Search for the cell housing the specified text and yield its (x, y) center coordinate. 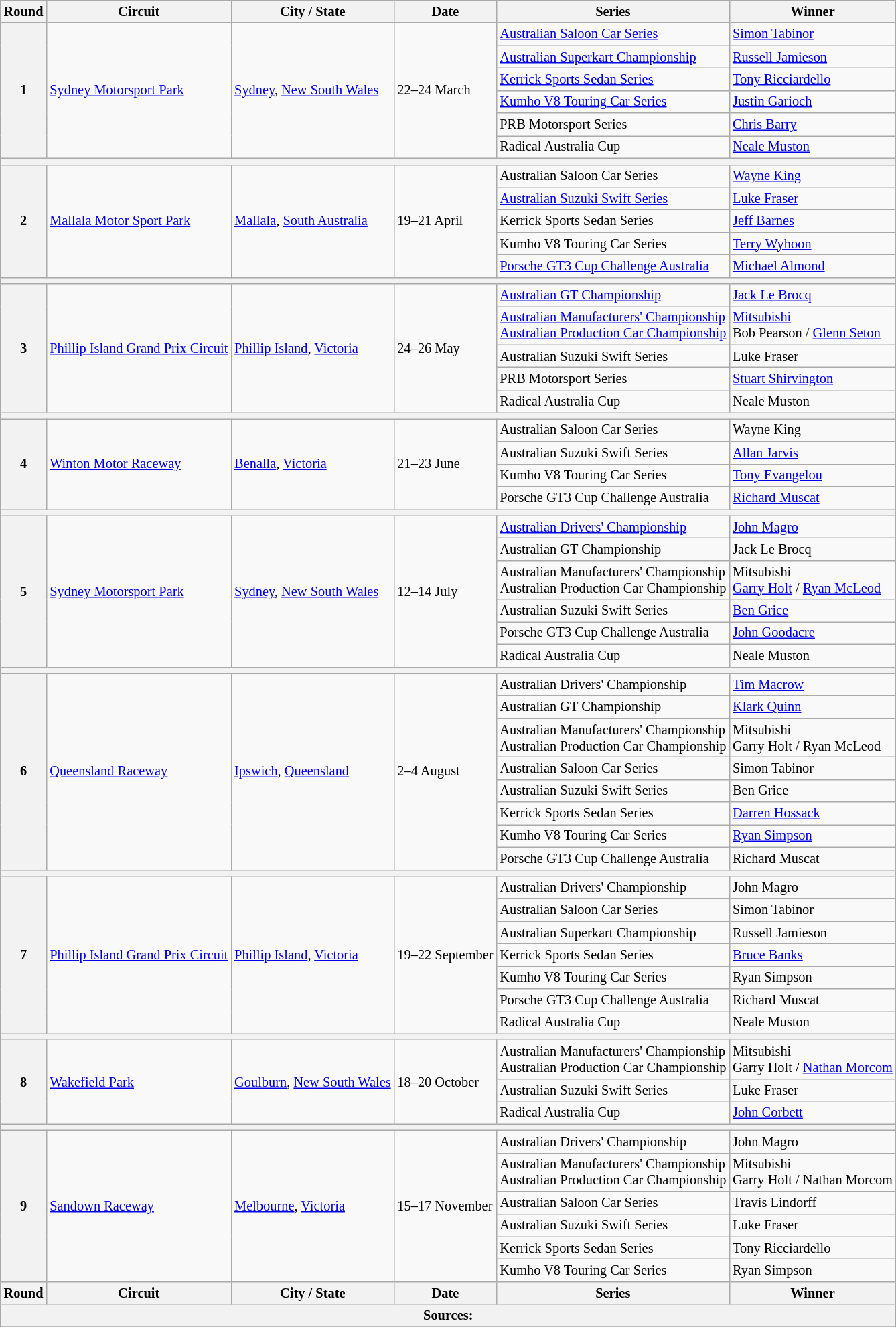
8 (24, 1082)
24–26 May (445, 348)
Klark Quinn (813, 707)
Melbourne, Victoria (312, 1206)
Allan Jarvis (813, 453)
Mallala, South Australia (312, 221)
2–4 August (445, 771)
Terry Wyhoon (813, 244)
7 (24, 955)
Michael Almond (813, 266)
Jeff Barnes (813, 221)
John Corbett (813, 1113)
2 (24, 221)
Goulburn, New South Wales (312, 1082)
Winton Motor Raceway (139, 463)
Travis Lindorff (813, 1202)
Darren Hossack (813, 813)
Chris Barry (813, 125)
Stuart Shirvington (813, 378)
5 (24, 591)
6 (24, 771)
19–22 September (445, 955)
Tim Macrow (813, 684)
MitsubishiBob Pearson / Glenn Seton (813, 325)
Justin Garioch (813, 102)
19–21 April (445, 221)
Benalla, Victoria (312, 463)
Sources: (449, 1316)
Ipswich, Queensland (312, 771)
9 (24, 1206)
21–23 June (445, 463)
4 (24, 463)
3 (24, 348)
Mallala Motor Sport Park (139, 221)
John Goodacre (813, 633)
22–24 March (445, 90)
Tony Evangelou (813, 475)
1 (24, 90)
12–14 July (445, 591)
15–17 November (445, 1206)
Wakefield Park (139, 1082)
18–20 October (445, 1082)
Queensland Raceway (139, 771)
Sandown Raceway (139, 1206)
Bruce Banks (813, 955)
